From the cell containing the given text, extract its center point as (X, Y) coordinate. 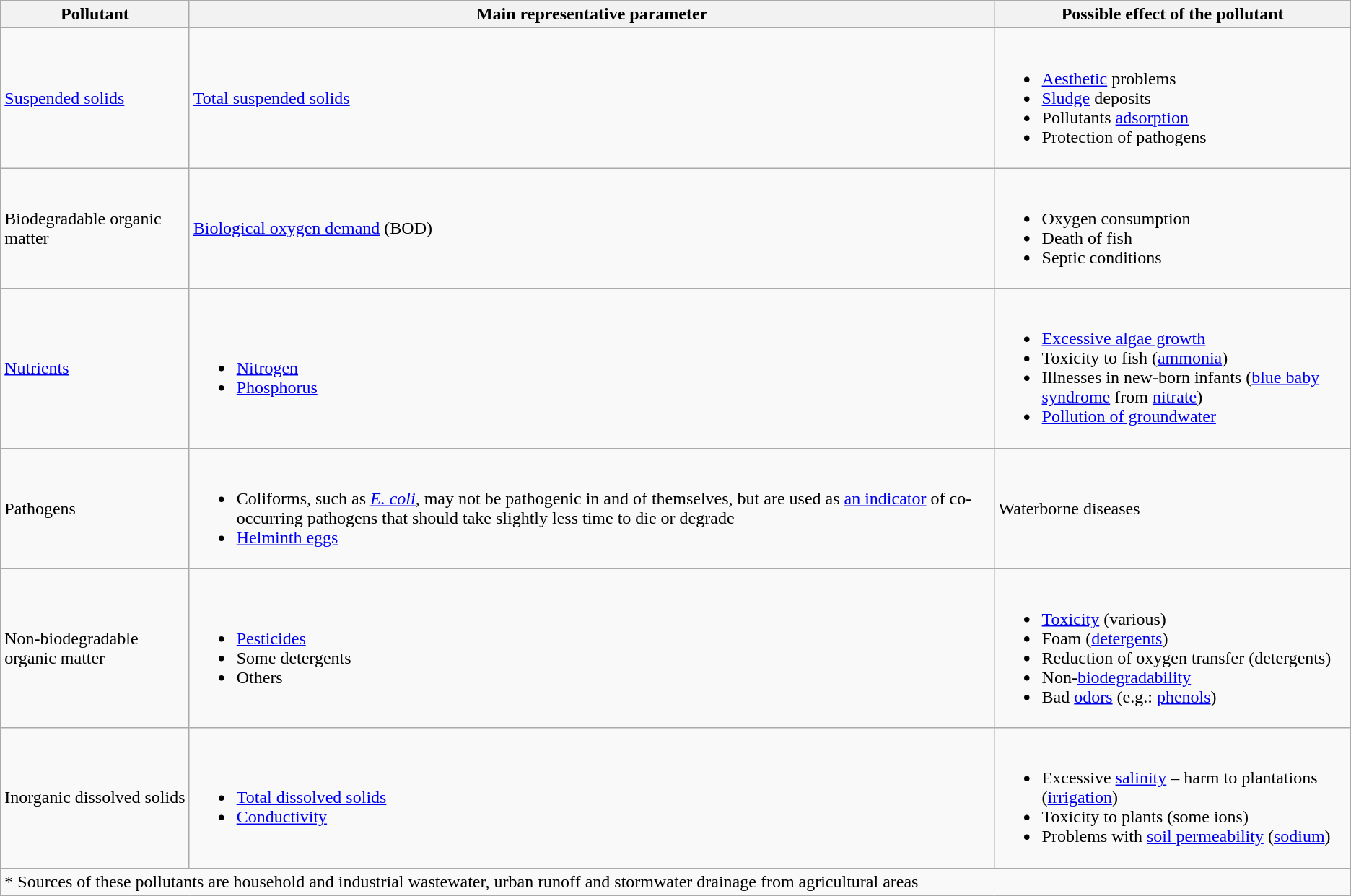
Excessive salinity – harm to plantations (irrigation)Toxicity to plants (some ions)Problems with soil permeability (sodium) (1172, 798)
Toxicity (various)Foam (detergents)Reduction of oxygen transfer (detergents)Non-biodegradabilityBad odors (e.g.: phenols) (1172, 648)
Pathogens (95, 508)
Aesthetic problemsSludge depositsPollutants adsorptionProtection of pathogens (1172, 98)
Pollutant (95, 14)
Total suspended solids (592, 98)
Possible effect of the pollutant (1172, 14)
Inorganic dissolved solids (95, 798)
Total dissolved solidsConductivity (592, 798)
NitrogenPhosphorus (592, 368)
Suspended solids (95, 98)
Biological oxygen demand (BOD) (592, 228)
PesticidesSome detergentsOthers (592, 648)
Main representative parameter (592, 14)
* Sources of these pollutants are household and industrial wastewater, urban runoff and stormwater drainage from agricultural areas (675, 882)
Waterborne diseases (1172, 508)
Nutrients (95, 368)
Biodegradable organic matter (95, 228)
Oxygen consumptionDeath of fishSeptic conditions (1172, 228)
Excessive algae growthToxicity to fish (ammonia)Illnesses in new-born infants (blue baby syndrome from nitrate)Pollution of groundwater (1172, 368)
Non-biodegradable organic matter (95, 648)
